Pinpoint the cell where the given text exists, returning its (x, y) midpoint coordinate. 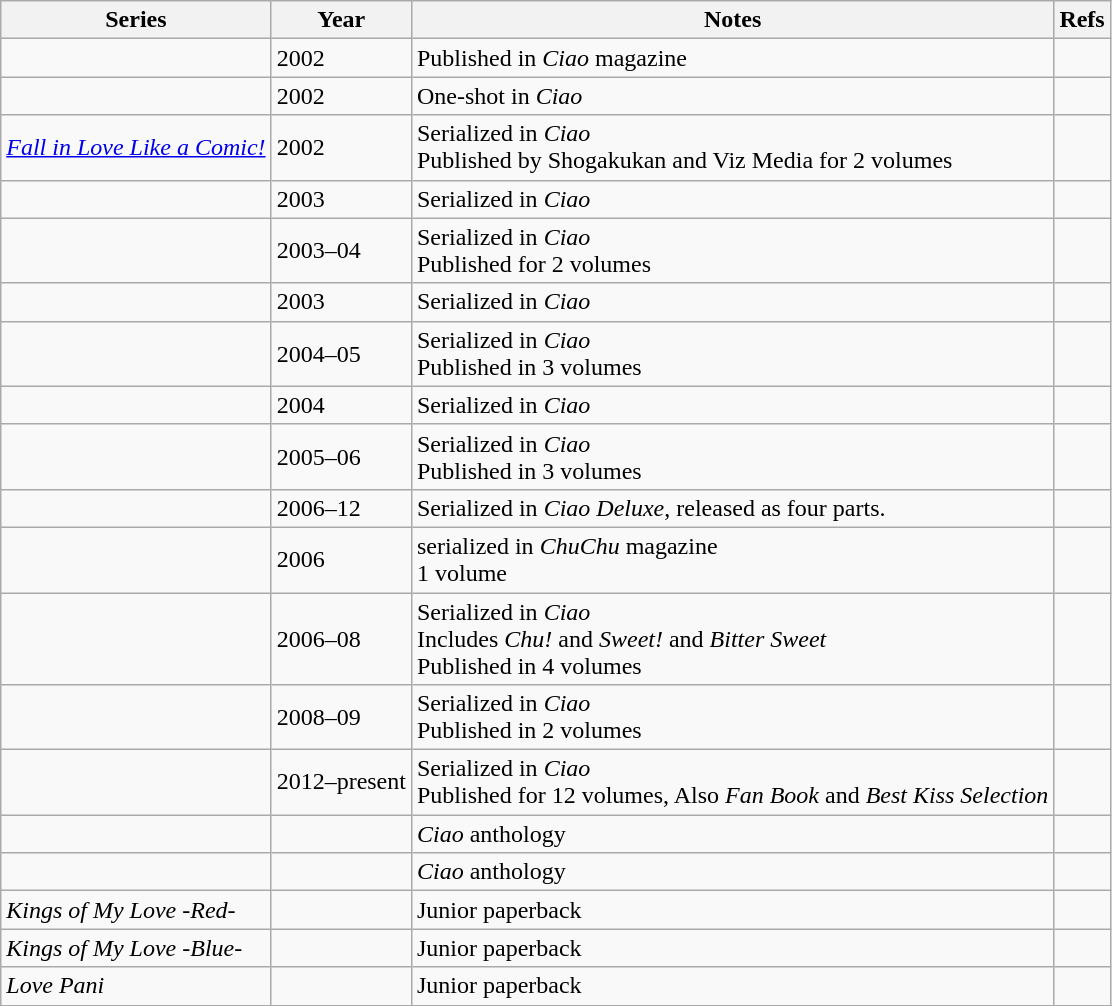
Serialized in CiaoIncludes Chu! and Sweet! and Bitter SweetPublished in 4 volumes (732, 638)
2008–09 (341, 718)
2006 (341, 560)
2005–06 (341, 456)
Kings of My Love -Blue- (136, 948)
Notes (732, 20)
Fall in Love Like a Comic! (136, 148)
serialized in ChuChu magazine1 volume (732, 560)
2003–04 (341, 250)
Love Pani (136, 986)
2006–12 (341, 508)
One-shot in Ciao (732, 96)
Serialized in Ciao Deluxe, released as four parts. (732, 508)
Kings of My Love -Red- (136, 910)
Serialized in CiaoPublished by Shogakukan and Viz Media for 2 volumes (732, 148)
Refs (1082, 20)
2012–present (341, 782)
Serialized in CiaoPublished in 2 volumes (732, 718)
Serialized in CiaoPublished for 2 volumes (732, 250)
Published in Ciao magazine (732, 58)
2004–05 (341, 354)
2006–08 (341, 638)
2004 (341, 405)
Year (341, 20)
Series (136, 20)
Serialized in CiaoPublished for 12 volumes, Also Fan Book and Best Kiss Selection (732, 782)
